Scan for the cell matching the given text and deliver its (X, Y) coordinate at center. 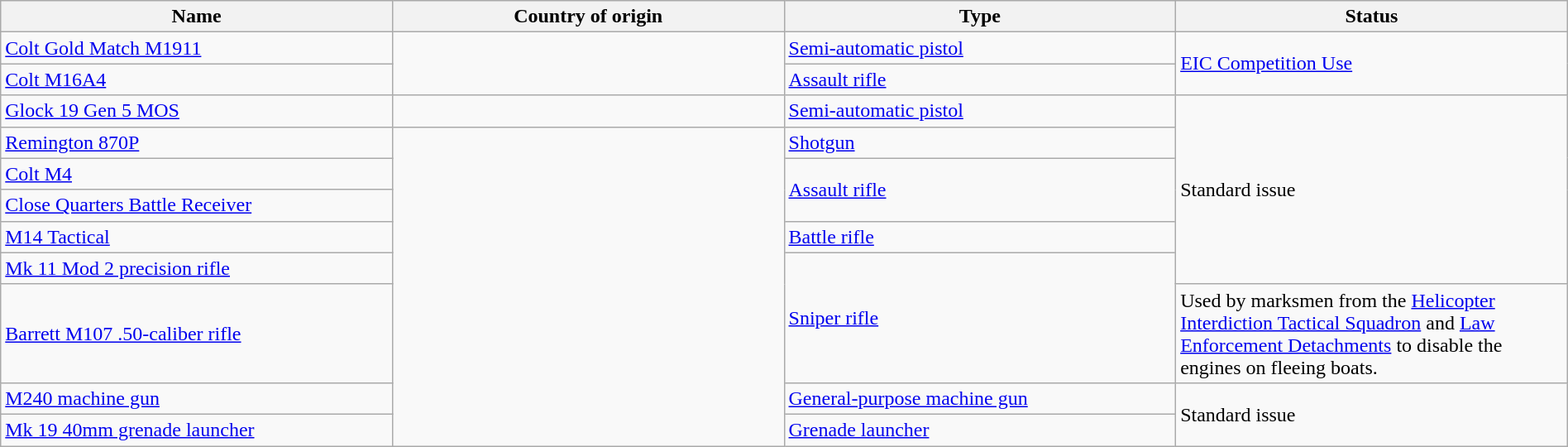
Mk 11 Mod 2 precision rifle (197, 268)
Used by marksmen from the Helicopter Interdiction Tactical Squadron and Law Enforcement Detachments to disable the engines on fleeing boats. (1372, 333)
Type (980, 17)
EIC Competition Use (1372, 64)
Mk 19 40mm grenade launcher (197, 430)
M14 Tactical (197, 237)
Glock 19 Gen 5 MOS (197, 111)
Status (1372, 17)
Battle rifle (980, 237)
Colt M16A4 (197, 79)
Shotgun (980, 142)
Name (197, 17)
M240 machine gun (197, 398)
Remington 870P (197, 142)
General-purpose machine gun (980, 398)
Grenade launcher (980, 430)
Colt Gold Match M1911 (197, 48)
Country of origin (588, 17)
Barrett M107 .50-caliber rifle (197, 333)
Close Quarters Battle Receiver (197, 205)
Sniper rifle (980, 318)
Colt M4 (197, 174)
